Find where the given text appears and provide that cell's center as [X, Y] coordinate. 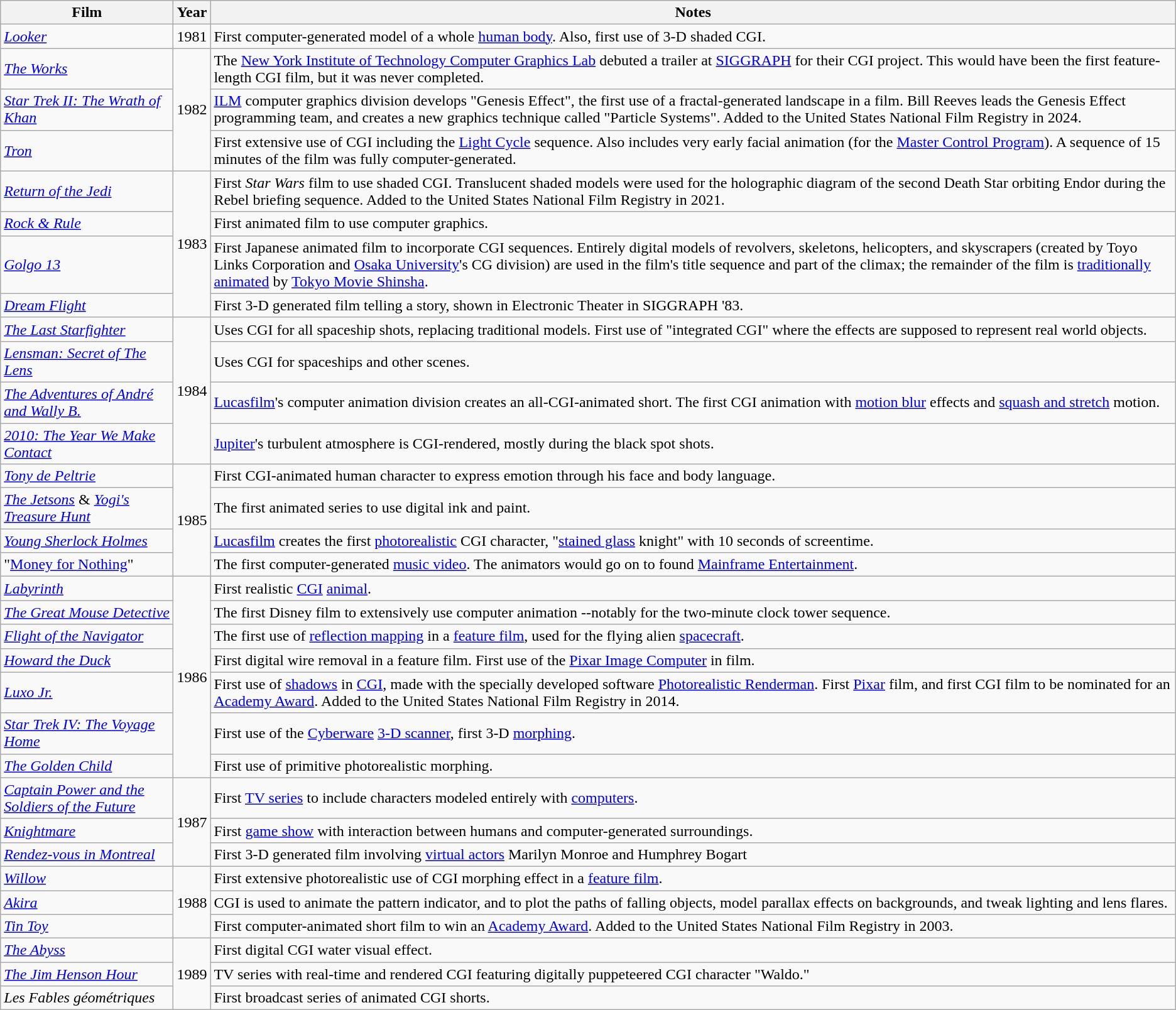
The Jetsons & Yogi's Treasure Hunt [87, 509]
1986 [192, 677]
Flight of the Navigator [87, 636]
First CGI-animated human character to express emotion through his face and body language. [693, 476]
The first animated series to use digital ink and paint. [693, 509]
First computer-generated model of a whole human body. Also, first use of 3-D shaded CGI. [693, 36]
The Adventures of André and Wally B. [87, 402]
First 3-D generated film telling a story, shown in Electronic Theater in SIGGRAPH '83. [693, 305]
Golgo 13 [87, 264]
First game show with interaction between humans and computer-generated surroundings. [693, 830]
Howard the Duck [87, 660]
First digital CGI water visual effect. [693, 950]
Looker [87, 36]
The Works [87, 69]
First animated film to use computer graphics. [693, 224]
First extensive photorealistic use of CGI morphing effect in a feature film. [693, 878]
2010: The Year We Make Contact [87, 443]
TV series with real-time and rendered CGI featuring digitally puppeteered CGI character "Waldo." [693, 974]
Knightmare [87, 830]
Akira [87, 903]
1988 [192, 902]
1984 [192, 391]
1982 [192, 109]
The first use of reflection mapping in a feature film, used for the flying alien spacecraft. [693, 636]
The Great Mouse Detective [87, 612]
Lucasfilm creates the first photorealistic CGI character, "stained glass knight" with 10 seconds of screentime. [693, 541]
1985 [192, 520]
Willow [87, 878]
Captain Power and the Soldiers of the Future [87, 798]
Rendez-vous in Montreal [87, 854]
Les Fables géométriques [87, 998]
Notes [693, 13]
1989 [192, 974]
Tin Toy [87, 926]
Rock & Rule [87, 224]
Star Trek II: The Wrath of Khan [87, 109]
The Last Starfighter [87, 329]
"Money for Nothing" [87, 565]
1981 [192, 36]
1987 [192, 822]
The Abyss [87, 950]
First computer-animated short film to win an Academy Award. Added to the United States National Film Registry in 2003. [693, 926]
Jupiter's turbulent atmosphere is CGI-rendered, mostly during the black spot shots. [693, 443]
Film [87, 13]
Luxo Jr. [87, 692]
Labyrinth [87, 589]
First 3-D generated film involving virtual actors Marilyn Monroe and Humphrey Bogart [693, 854]
Lensman: Secret of The Lens [87, 362]
First realistic CGI animal. [693, 589]
Tony de Peltrie [87, 476]
Star Trek IV: The Voyage Home [87, 734]
First TV series to include characters modeled entirely with computers. [693, 798]
First use of primitive photorealistic morphing. [693, 766]
The Golden Child [87, 766]
First digital wire removal in a feature film. First use of the Pixar Image Computer in film. [693, 660]
1983 [192, 244]
Return of the Jedi [87, 191]
Tron [87, 151]
Year [192, 13]
Dream Flight [87, 305]
The first Disney film to extensively use computer animation --notably for the two-minute clock tower sequence. [693, 612]
First use of the Cyberware 3-D scanner, first 3-D morphing. [693, 734]
The first computer-generated music video. The animators would go on to found Mainframe Entertainment. [693, 565]
Young Sherlock Holmes [87, 541]
First broadcast series of animated CGI shorts. [693, 998]
The Jim Henson Hour [87, 974]
Uses CGI for spaceships and other scenes. [693, 362]
